Scan for the cell matching the given text and deliver its [x, y] coordinate at center. 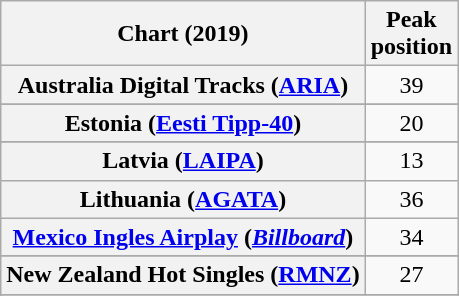
Lithuania (AGATA) [183, 199]
20 [411, 123]
13 [411, 161]
27 [411, 275]
Chart (2019) [183, 34]
New Zealand Hot Singles (RMNZ) [183, 275]
36 [411, 199]
Peakposition [411, 34]
Australia Digital Tracks (ARIA) [183, 85]
Estonia (Eesti Tipp-40) [183, 123]
34 [411, 237]
Mexico Ingles Airplay (Billboard) [183, 237]
39 [411, 85]
Latvia (LAIPA) [183, 161]
